Identify which cell holds the provided text, then report its (X, Y) central coordinate. 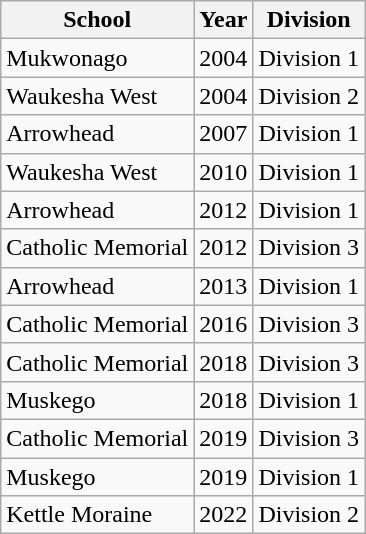
School (98, 20)
2010 (224, 172)
2007 (224, 134)
2013 (224, 286)
Kettle Moraine (98, 515)
2016 (224, 324)
Mukwonago (98, 58)
Year (224, 20)
2022 (224, 515)
Division (309, 20)
